Locate the cell with the specified text and output its (X, Y) center coordinate. 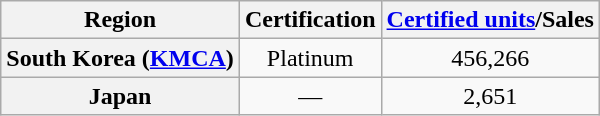
Certified units/Sales (490, 20)
Region (120, 20)
456,266 (490, 58)
Japan (120, 96)
— (310, 96)
South Korea (KMCA) (120, 58)
2,651 (490, 96)
Certification (310, 20)
Platinum (310, 58)
